Find where the given text appears and provide that cell's center as (X, Y) coordinate. 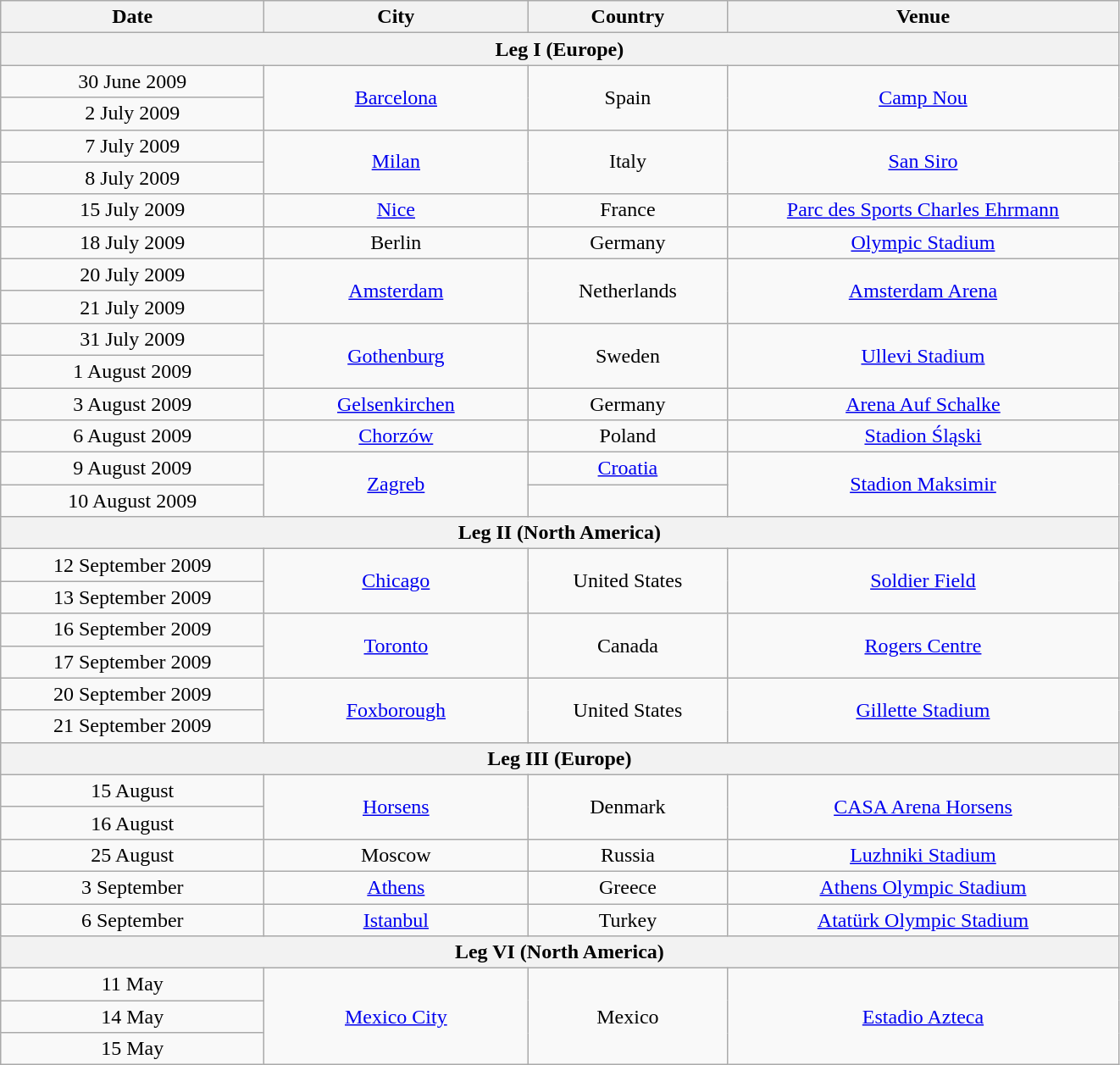
CASA Arena Horsens (923, 807)
Gothenburg (396, 355)
Soldier Field (923, 581)
Russia (628, 855)
Foxborough (396, 710)
12 September 2009 (132, 565)
Gelsenkirchen (396, 404)
21 July 2009 (132, 307)
Country (628, 17)
France (628, 210)
Leg II (North America) (559, 533)
17 September 2009 (132, 662)
Greece (628, 887)
Sweden (628, 355)
Istanbul (396, 919)
10 August 2009 (132, 501)
Athens (396, 887)
25 August (132, 855)
Leg III (Europe) (559, 758)
6 September (132, 919)
Canada (628, 646)
Amsterdam (396, 291)
Berlin (396, 242)
Leg VI (North America) (559, 952)
Venue (923, 17)
Nice (396, 210)
Athens Olympic Stadium (923, 887)
Zagreb (396, 485)
31 July 2009 (132, 339)
15 May (132, 1049)
20 September 2009 (132, 694)
Gillette Stadium (923, 710)
18 July 2009 (132, 242)
16 September 2009 (132, 630)
Denmark (628, 807)
2 July 2009 (132, 114)
Toronto (396, 646)
Date (132, 17)
Turkey (628, 919)
Mexico (628, 1017)
15 July 2009 (132, 210)
16 August (132, 823)
Luzhniki Stadium (923, 855)
Horsens (396, 807)
Amsterdam Arena (923, 291)
Barcelona (396, 97)
30 June 2009 (132, 81)
Croatia (628, 469)
Spain (628, 97)
Arena Auf Schalke (923, 404)
3 September (132, 887)
6 August 2009 (132, 436)
21 September 2009 (132, 726)
3 August 2009 (132, 404)
Camp Nou (923, 97)
Stadion Maksimir (923, 485)
13 September 2009 (132, 597)
11 May (132, 985)
Ullevi Stadium (923, 355)
20 July 2009 (132, 275)
City (396, 17)
Olympic Stadium (923, 242)
Stadion Śląski (923, 436)
Mexico City (396, 1017)
Leg I (Europe) (559, 49)
1 August 2009 (132, 371)
7 July 2009 (132, 146)
Poland (628, 436)
Rogers Centre (923, 646)
9 August 2009 (132, 469)
8 July 2009 (132, 178)
San Siro (923, 162)
Chorzów (396, 436)
15 August (132, 790)
Milan (396, 162)
Estadio Azteca (923, 1017)
Atatürk Olympic Stadium (923, 919)
Parc des Sports Charles Ehrmann (923, 210)
Netherlands (628, 291)
Italy (628, 162)
14 May (132, 1017)
Chicago (396, 581)
Moscow (396, 855)
